Output the [X, Y] coordinate of the center of the cell containing the given text.  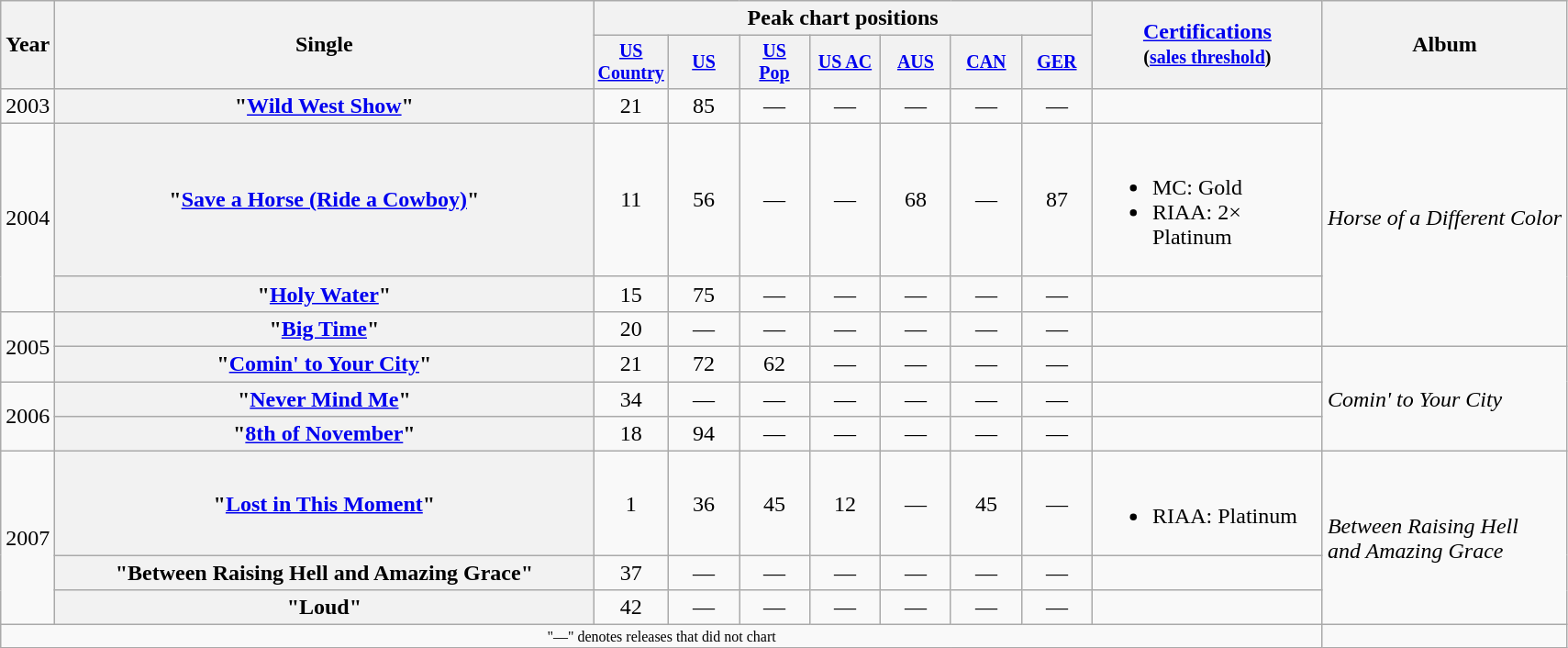
42 [631, 608]
36 [705, 503]
Year [28, 45]
68 [916, 200]
US AC [844, 62]
Certifications(sales threshold) [1207, 45]
"Holy Water" [325, 294]
85 [705, 106]
2006 [28, 417]
CAN [985, 62]
34 [631, 399]
Horse of a Different Color [1444, 217]
87 [1057, 200]
20 [631, 329]
RIAA: Platinum [1207, 503]
Album [1444, 45]
2004 [28, 217]
"Save a Horse (Ride a Cowboy)" [325, 200]
62 [774, 364]
2007 [28, 538]
US [705, 62]
75 [705, 294]
AUS [916, 62]
2003 [28, 106]
Single [325, 45]
"Big Time" [325, 329]
"Between Raising Hell and Amazing Grace" [325, 573]
"Never Mind Me" [325, 399]
US Country [631, 62]
18 [631, 434]
"Lost in This Moment" [325, 503]
GER [1057, 62]
"Loud" [325, 608]
56 [705, 200]
72 [705, 364]
"8th of November" [325, 434]
Peak chart positions [842, 18]
Comin' to Your City [1444, 399]
12 [844, 503]
"Wild West Show" [325, 106]
Between Raising Hell and Amazing Grace [1444, 538]
1 [631, 503]
15 [631, 294]
37 [631, 573]
USPop [774, 62]
94 [705, 434]
11 [631, 200]
"Comin' to Your City" [325, 364]
"—" denotes releases that did not chart [662, 636]
MC: GoldRIAA: 2× Platinum [1207, 200]
2005 [28, 346]
